Return [X, Y] of the center of cell containing provided text 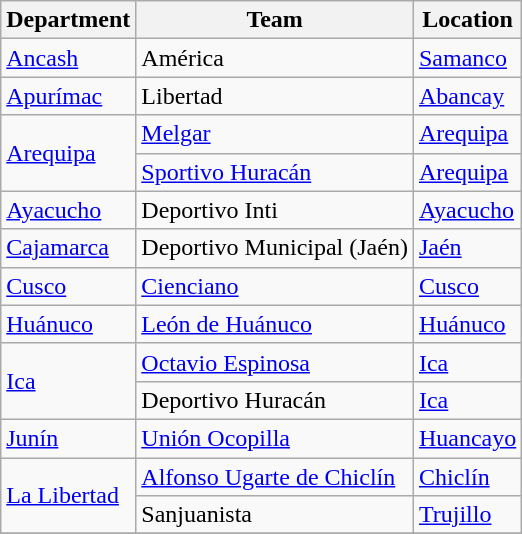
León de Huánuco [275, 324]
Libertad [275, 96]
Apurímac [68, 96]
Cienciano [275, 286]
América [275, 58]
Sportivo Huracán [275, 172]
Huancayo [467, 438]
Abancay [467, 96]
Sanjuanista [275, 515]
Jaén [467, 248]
Alfonso Ugarte de Chiclín [275, 477]
Department [68, 20]
Unión Ocopilla [275, 438]
Team [275, 20]
Chiclín [467, 477]
Trujillo [467, 515]
Ancash [68, 58]
Deportivo Huracán [275, 400]
Melgar [275, 134]
Octavio Espinosa [275, 362]
Samanco [467, 58]
Deportivo Inti [275, 210]
Location [467, 20]
Deportivo Municipal (Jaén) [275, 248]
La Libertad [68, 496]
Cajamarca [68, 248]
Junín [68, 438]
